Find where the given text appears and provide that cell's center as [x, y] coordinate. 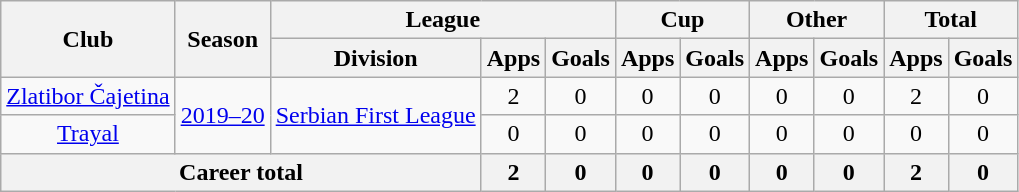
Career total [241, 172]
Other [817, 20]
Club [88, 39]
League [442, 20]
Cup [682, 20]
Trayal [88, 134]
Division [376, 58]
Zlatibor Čajetina [88, 96]
Serbian First League [376, 115]
Season [222, 39]
2019–20 [222, 115]
Total [951, 20]
